Return (X, Y) of the center of cell containing provided text 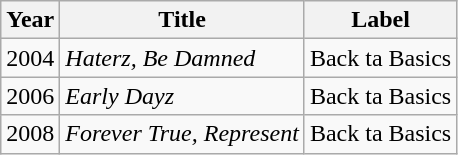
2004 (30, 58)
Label (380, 20)
Title (182, 20)
Early Dayz (182, 96)
Haterz, Be Damned (182, 58)
2008 (30, 134)
2006 (30, 96)
Forever True, Represent (182, 134)
Year (30, 20)
